Detect which cell encompasses the target text, then output its (X, Y) center coordinate. 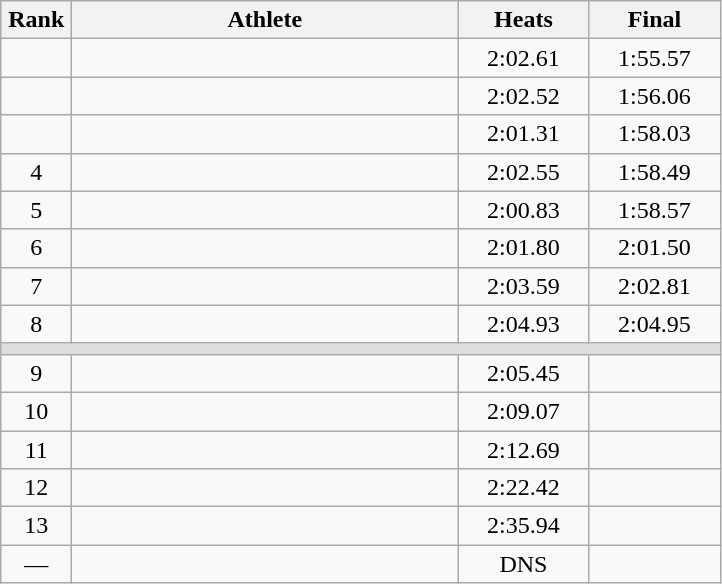
2:02.55 (524, 172)
1:56.06 (654, 96)
13 (36, 526)
5 (36, 210)
2:02.52 (524, 96)
7 (36, 286)
4 (36, 172)
1:58.03 (654, 134)
2:12.69 (524, 449)
2:35.94 (524, 526)
1:58.49 (654, 172)
11 (36, 449)
Rank (36, 20)
10 (36, 411)
— (36, 564)
2:01.80 (524, 248)
2:02.81 (654, 286)
2:04.93 (524, 324)
2:09.07 (524, 411)
2:01.31 (524, 134)
Heats (524, 20)
2:00.83 (524, 210)
1:58.57 (654, 210)
2:22.42 (524, 488)
Final (654, 20)
Athlete (265, 20)
2:05.45 (524, 373)
9 (36, 373)
12 (36, 488)
8 (36, 324)
2:03.59 (524, 286)
1:55.57 (654, 58)
2:01.50 (654, 248)
6 (36, 248)
DNS (524, 564)
2:02.61 (524, 58)
2:04.95 (654, 324)
